Return the [x, y] coordinate for the center point of the cell that contains the specified text.  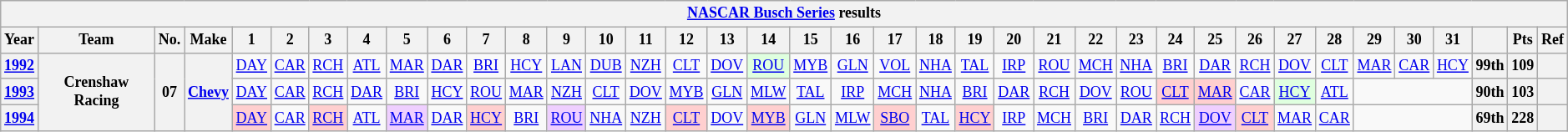
31 [1453, 40]
90th [1490, 92]
8 [526, 40]
21 [1055, 40]
27 [1295, 40]
4 [367, 40]
07 [169, 92]
69th [1490, 117]
99th [1490, 65]
228 [1523, 117]
6 [448, 40]
109 [1523, 65]
VOL [895, 65]
Ref [1553, 40]
19 [975, 40]
26 [1255, 40]
5 [407, 40]
NASCAR Busch Series results [784, 13]
3 [328, 40]
Pts [1523, 40]
2 [290, 40]
Chevy [209, 92]
16 [853, 40]
15 [811, 40]
30 [1414, 40]
DUB [606, 65]
Year [20, 40]
SBO [895, 117]
LAN [566, 65]
23 [1136, 40]
7 [486, 40]
13 [727, 40]
Team [96, 40]
11 [646, 40]
25 [1215, 40]
1994 [20, 117]
12 [686, 40]
24 [1176, 40]
18 [936, 40]
No. [169, 40]
22 [1095, 40]
Crenshaw Racing [96, 92]
1993 [20, 92]
9 [566, 40]
1 [251, 40]
14 [768, 40]
103 [1523, 92]
29 [1374, 40]
17 [895, 40]
28 [1334, 40]
10 [606, 40]
20 [1014, 40]
Make [209, 40]
1992 [20, 65]
